Return the (X, Y) coordinate for the center point of the cell that contains the specified text.  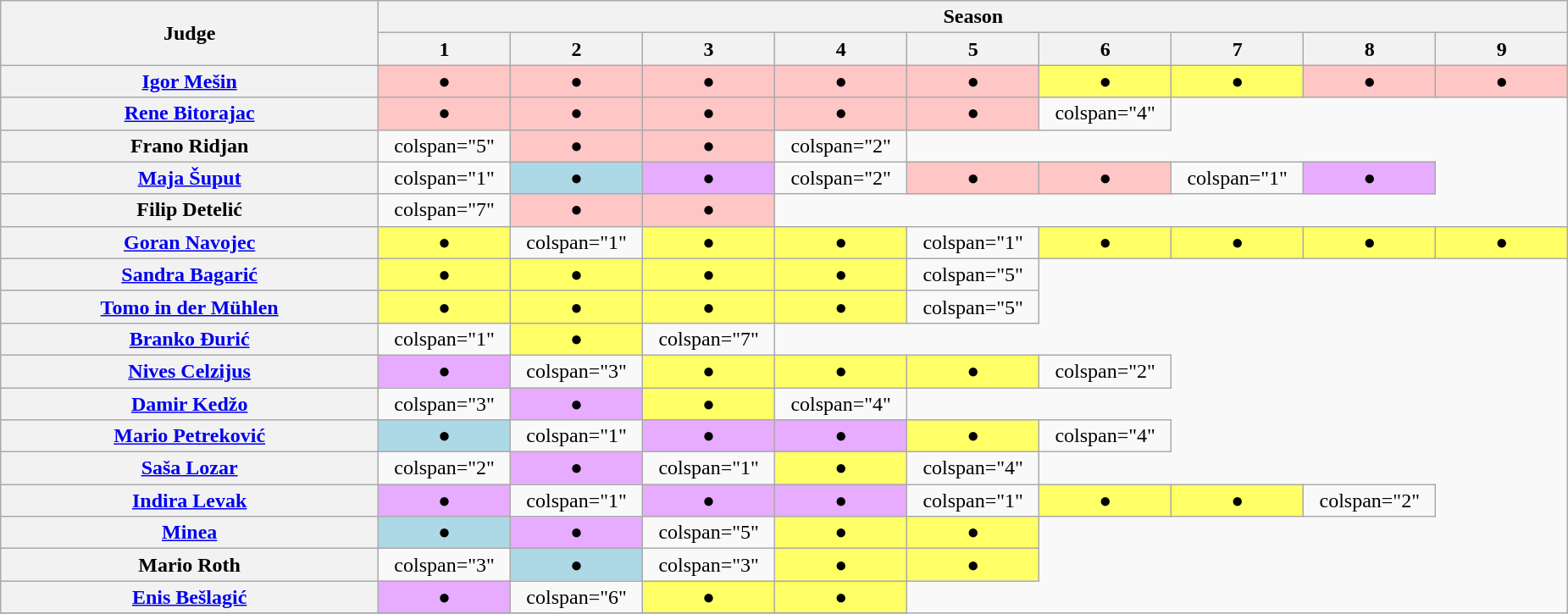
Saša Lozar (190, 468)
Enis Bešlagić (190, 597)
Tomo in der Mühlen (190, 307)
9 (1502, 49)
Judge (190, 33)
Indira Levak (190, 501)
4 (841, 49)
Mario Petreković (190, 436)
Maja Šuput (190, 178)
6 (1105, 49)
Season (973, 17)
Nives Celzijus (190, 371)
1 (445, 49)
Damir Kedžo (190, 404)
Branko Đurić (190, 339)
5 (973, 49)
Minea (190, 533)
Mario Roth (190, 565)
Rene Bitorajac (190, 113)
Filip Detelić (190, 210)
2 (577, 49)
Frano Ridjan (190, 146)
colspan="6" (577, 597)
Igor Mešin (190, 81)
7 (1238, 49)
8 (1370, 49)
Sandra Bagarić (190, 274)
3 (709, 49)
Goran Navojec (190, 242)
